Locate the cell with the specified text and output its [X, Y] center coordinate. 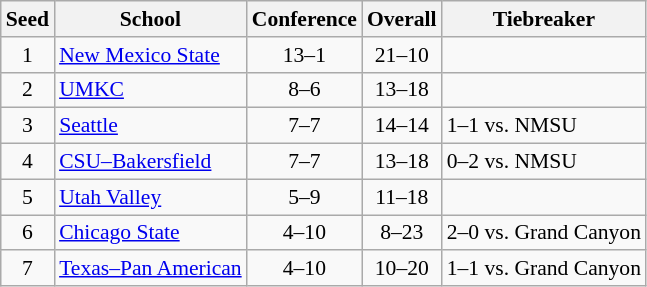
Seed [28, 19]
Utah Valley [150, 197]
4 [28, 162]
8–6 [304, 90]
Chicago State [150, 233]
CSU–Bakersfield [150, 162]
1–1 vs. NMSU [544, 126]
UMKC [150, 90]
3 [28, 126]
11–18 [402, 197]
8–23 [402, 233]
7 [28, 269]
1 [28, 55]
2 [28, 90]
Texas–Pan American [150, 269]
21–10 [402, 55]
5 [28, 197]
13–1 [304, 55]
5–9 [304, 197]
6 [28, 233]
14–14 [402, 126]
School [150, 19]
Conference [304, 19]
Overall [402, 19]
2–0 vs. Grand Canyon [544, 233]
10–20 [402, 269]
1–1 vs. Grand Canyon [544, 269]
0–2 vs. NMSU [544, 162]
Seattle [150, 126]
New Mexico State [150, 55]
Tiebreaker [544, 19]
